Output the [x, y] coordinate of the center of the cell containing the given text.  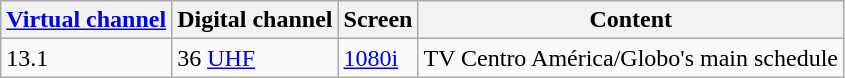
Digital channel [255, 20]
13.1 [86, 58]
Screen [378, 20]
TV Centro América/Globo's main schedule [631, 58]
36 UHF [255, 58]
1080i [378, 58]
Content [631, 20]
Virtual channel [86, 20]
